Detect which cell encompasses the target text, then output its (X, Y) center coordinate. 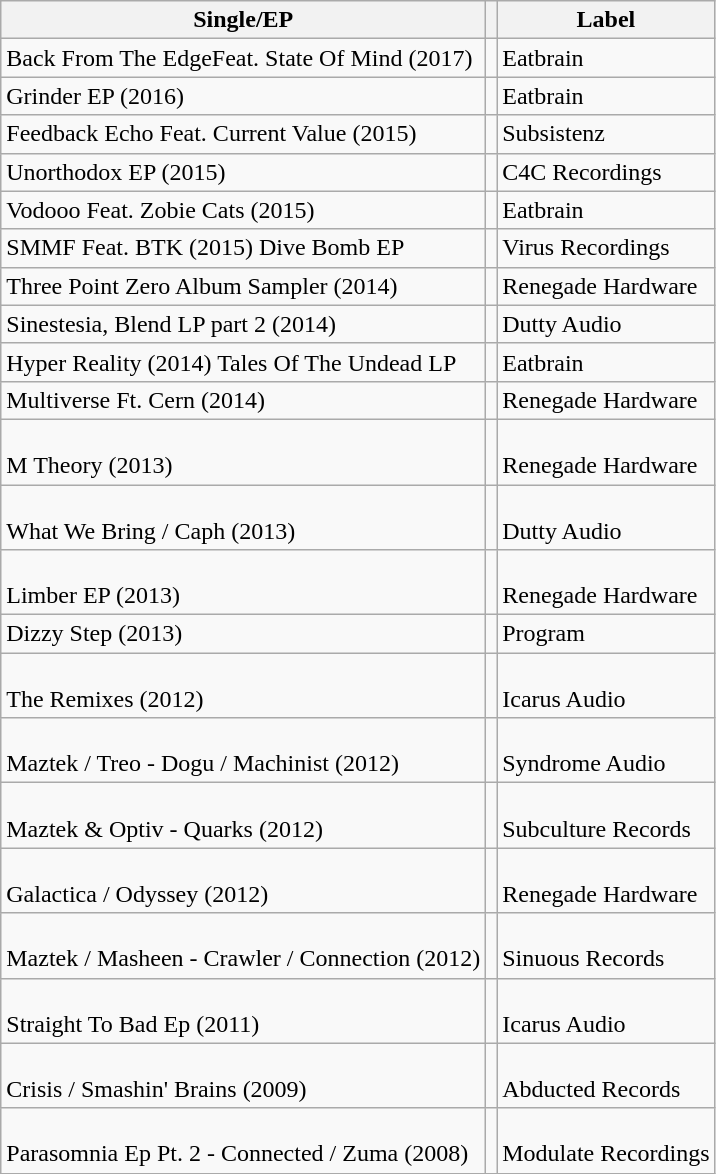
Hyper Reality (2014) Tales Of The Undead LP (244, 362)
Abducted Records (606, 1076)
What We Bring / Caph (2013) (244, 516)
Limber EP (2013) (244, 582)
Label (606, 20)
Multiverse Ft. Cern (2014) (244, 400)
Three Point Zero Album Sampler (2014) (244, 286)
Straight To Bad Ep (2011) (244, 1010)
Feedback Echo Feat. Current Value (2015) (244, 134)
Unorthodox EP (2015) (244, 172)
Grinder EP (2016) (244, 96)
Parasomnia Ep Pt. 2 - Connected / Zuma (2008) (244, 1140)
Galactica / Odyssey (2012) (244, 880)
Crisis / Smashin' Brains (2009) (244, 1076)
Virus Recordings (606, 248)
Modulate Recordings (606, 1140)
Single/EP (244, 20)
Subculture Records (606, 816)
Back From The EdgeFeat. State Of Mind (2017) (244, 58)
Maztek / Treo - Dogu / Machinist (2012) (244, 750)
Maztek & Optiv - Quarks (2012) (244, 816)
Dizzy Step (2013) (244, 634)
Sinuous Records (606, 946)
Syndrome Audio (606, 750)
The Remixes (2012) (244, 686)
M Theory (2013) (244, 452)
SMMF Feat. BTK (2015) Dive Bomb EP (244, 248)
C4C Recordings (606, 172)
Sinestesia, Blend LP part 2 (2014) (244, 324)
Maztek / Masheen - Crawler / Connection (2012) (244, 946)
Program (606, 634)
Subsistenz (606, 134)
Vodooo Feat. Zobie Cats (2015) (244, 210)
